For the text-containing cell, return its midpoint in [x, y] coordinate format. 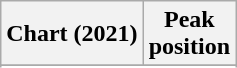
Chart (2021) [72, 34]
Peak position [189, 34]
